Determine the [X, Y] coordinate at the center of the cell enclosing the given text.  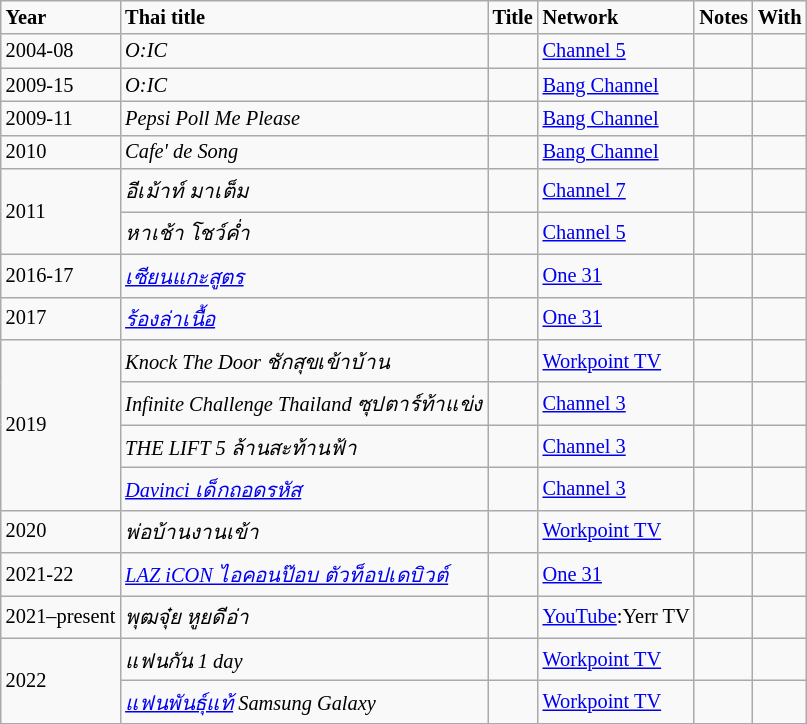
With [780, 17]
Pepsi Poll Me Please [304, 118]
2009-15 [61, 85]
อีเม้าท์ มาเต็ม [304, 190]
Year [61, 17]
2021-22 [61, 574]
2017 [61, 318]
2019 [61, 424]
2009-11 [61, 118]
Notes [723, 17]
พ่อบ้านงานเข้า [304, 532]
แฟนพันธุ์แท้ Samsung Galaxy [304, 702]
YouTube:Yerr TV [616, 616]
Cafe' de Song [304, 152]
Thai title [304, 17]
หาเช้า โชว์ค่ำ [304, 232]
2010 [61, 152]
2011 [61, 212]
ร้องล่าเนื้อ [304, 318]
Network [616, 17]
2020 [61, 532]
แฟนกัน 1 day [304, 660]
2016-17 [61, 276]
พุฒจุ๋ย หูยดีอ่า [304, 616]
Davinci เด็กถอดรหัส [304, 488]
2022 [61, 680]
Channel 7 [616, 190]
2004-08 [61, 51]
Infinite Challenge Thailand ซุปตาร์ท้าแข่ง [304, 404]
LAZ iCON ไอคอนป๊อบ ตัวท็อปเดบิวต์ [304, 574]
2021–present [61, 616]
Knock The Door ชักสุขเข้าบ้าน [304, 360]
Title [513, 17]
THE LIFT 5 ล้านสะท้านฟ้า [304, 446]
เซียนแกะสูตร [304, 276]
